For the text-containing cell, return its midpoint in [x, y] coordinate format. 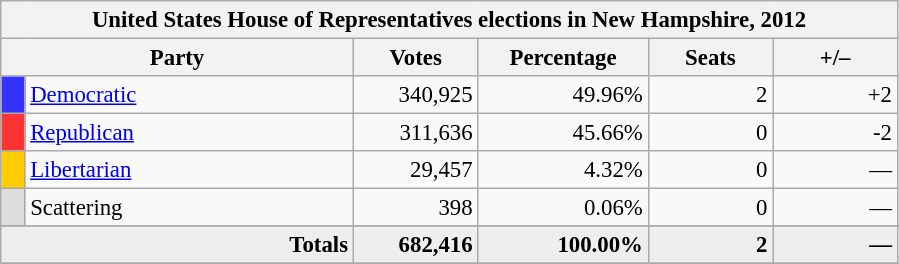
49.96% [563, 95]
340,925 [416, 95]
Votes [416, 58]
United States House of Representatives elections in New Hampshire, 2012 [450, 20]
Totals [178, 245]
45.66% [563, 133]
Seats [710, 58]
29,457 [416, 170]
4.32% [563, 170]
311,636 [416, 133]
Democratic [189, 95]
Republican [189, 133]
0.06% [563, 208]
Scattering [189, 208]
100.00% [563, 245]
682,416 [416, 245]
Percentage [563, 58]
-2 [836, 133]
+2 [836, 95]
Party [178, 58]
398 [416, 208]
Libertarian [189, 170]
+/– [836, 58]
